Scan for the cell matching the given text and deliver its [x, y] coordinate at center. 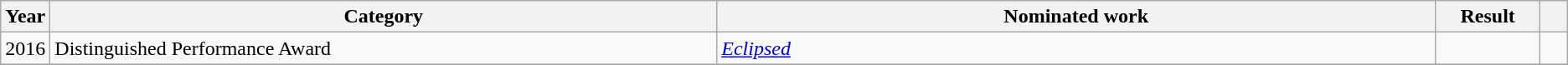
Eclipsed [1076, 48]
Year [25, 17]
Result [1488, 17]
Category [384, 17]
Nominated work [1076, 17]
2016 [25, 48]
Distinguished Performance Award [384, 48]
